Scan for the cell matching the given text and deliver its [X, Y] coordinate at center. 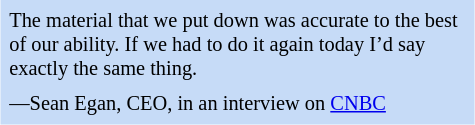
—Sean Egan, CEO, in an interview on CNBC [238, 104]
The material that we put down was accurate to the best of our ability. If we had to do it again today I’d say exactly the same thing. [238, 46]
